Detect which cell encompasses the target text, then output its (X, Y) center coordinate. 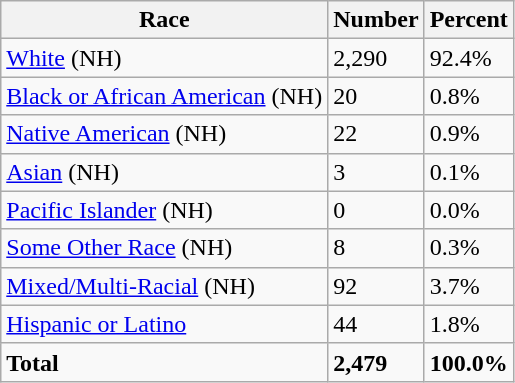
White (NH) (164, 58)
Percent (468, 20)
Race (164, 20)
92 (376, 286)
1.8% (468, 324)
3.7% (468, 286)
44 (376, 324)
Total (164, 362)
Hispanic or Latino (164, 324)
0 (376, 210)
92.4% (468, 58)
22 (376, 134)
0.9% (468, 134)
0.8% (468, 96)
Some Other Race (NH) (164, 248)
20 (376, 96)
2,290 (376, 58)
0.0% (468, 210)
2,479 (376, 362)
Pacific Islander (NH) (164, 210)
3 (376, 172)
Black or African American (NH) (164, 96)
Native American (NH) (164, 134)
100.0% (468, 362)
Number (376, 20)
0.1% (468, 172)
0.3% (468, 248)
Asian (NH) (164, 172)
8 (376, 248)
Mixed/Multi-Racial (NH) (164, 286)
